Scan for the cell matching the given text and deliver its (X, Y) coordinate at center. 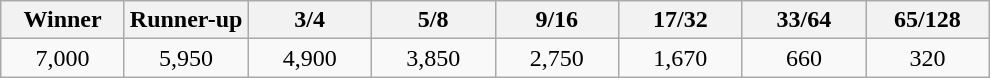
65/128 (928, 20)
3/4 (310, 20)
5,950 (186, 58)
1,670 (681, 58)
4,900 (310, 58)
5/8 (433, 20)
9/16 (557, 20)
33/64 (804, 20)
Runner-up (186, 20)
7,000 (63, 58)
17/32 (681, 20)
2,750 (557, 58)
320 (928, 58)
660 (804, 58)
Winner (63, 20)
3,850 (433, 58)
